Provide the (X, Y) coordinate of the cell's center where the given text is located.  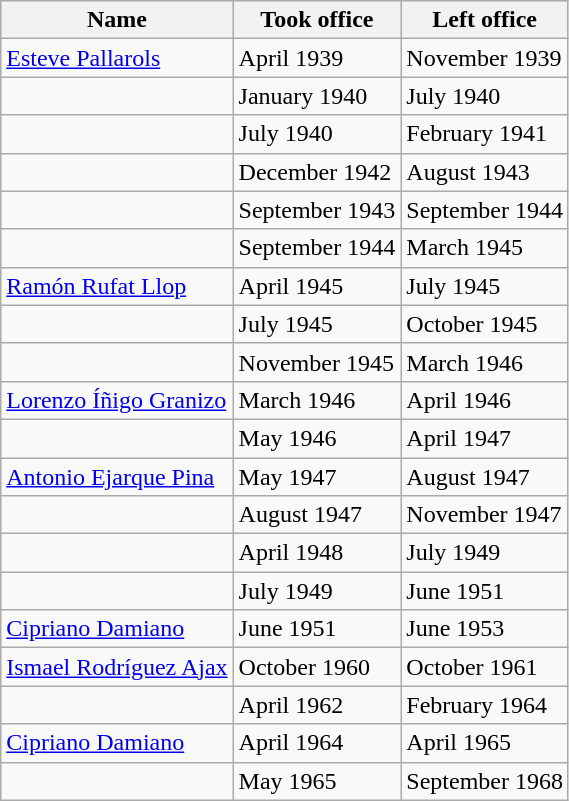
June 1953 (485, 629)
November 1945 (317, 362)
April 1964 (317, 743)
September 1943 (317, 210)
January 1940 (317, 96)
Ismael Rodríguez Ajax (117, 667)
Took office (317, 20)
April 1965 (485, 743)
October 1960 (317, 667)
Ramón Rufat Llop (117, 286)
April 1946 (485, 400)
September 1968 (485, 781)
Lorenzo Íñigo Granizo (117, 400)
May 1947 (317, 477)
August 1943 (485, 172)
October 1945 (485, 324)
November 1939 (485, 58)
April 1962 (317, 705)
December 1942 (317, 172)
Esteve Pallarols (117, 58)
April 1939 (317, 58)
Name (117, 20)
March 1945 (485, 248)
October 1961 (485, 667)
Left office (485, 20)
February 1941 (485, 134)
November 1947 (485, 515)
April 1948 (317, 553)
May 1946 (317, 438)
May 1965 (317, 781)
April 1947 (485, 438)
April 1945 (317, 286)
Antonio Ejarque Pina (117, 477)
February 1964 (485, 705)
